For the text-containing cell, return its midpoint in (x, y) coordinate format. 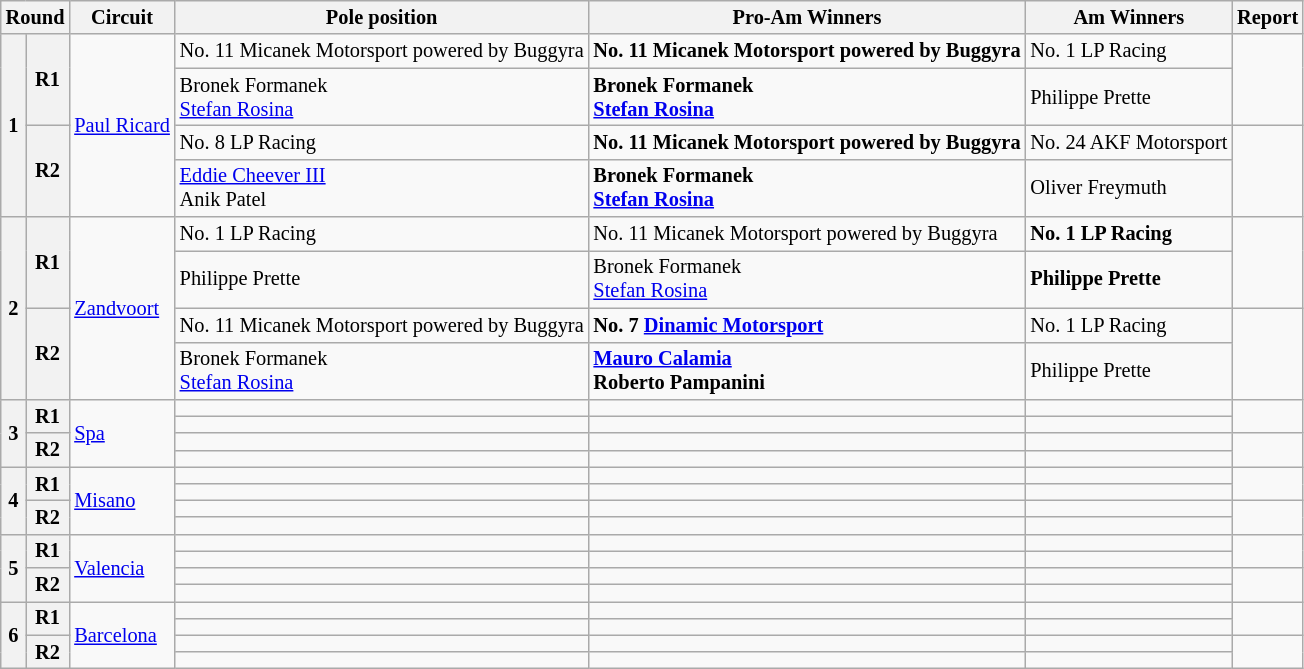
Circuit (122, 17)
No. 8 LP Racing (382, 142)
2 (14, 308)
Zandvoort (122, 308)
6 (14, 634)
4 (14, 500)
3 (14, 432)
Mauro Calamia Roberto Pampanini (808, 371)
Spa (122, 432)
Am Winners (1128, 17)
Valencia (122, 568)
5 (14, 568)
No. 24 AKF Motorsport (1128, 142)
Misano (122, 500)
Pole position (382, 17)
Eddie Cheever III Anik Patel (382, 188)
Pro-Am Winners (808, 17)
No. 7 Dinamic Motorsport (808, 325)
Round (36, 17)
Barcelona (122, 634)
Report (1268, 17)
Oliver Freymuth (1128, 188)
1 (14, 126)
Paul Ricard (122, 126)
